Scan for the cell matching the given text and deliver its [X, Y] coordinate at center. 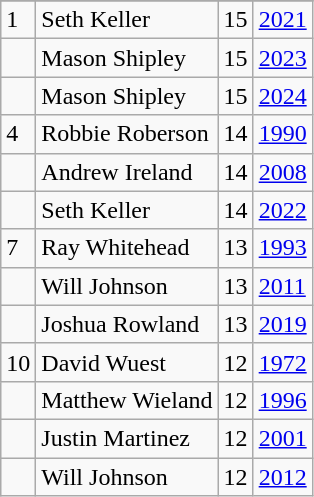
2008 [282, 172]
2011 [282, 286]
1 [18, 20]
Joshua Rowland [127, 324]
1972 [282, 362]
2022 [282, 210]
1996 [282, 400]
7 [18, 248]
2024 [282, 96]
Robbie Roberson [127, 134]
1993 [282, 248]
2001 [282, 438]
10 [18, 362]
Ray Whitehead [127, 248]
4 [18, 134]
2012 [282, 477]
2021 [282, 20]
David Wuest [127, 362]
2023 [282, 58]
1990 [282, 134]
Andrew Ireland [127, 172]
2019 [282, 324]
Matthew Wieland [127, 400]
Justin Martinez [127, 438]
